Extract the [X, Y] coordinate from the center of the cell holding the provided text.  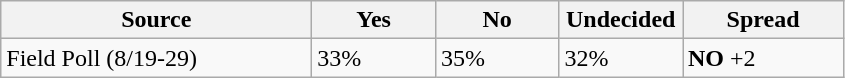
Yes [374, 20]
32% [621, 58]
Source [156, 20]
33% [374, 58]
No [497, 20]
35% [497, 58]
Field Poll (8/19-29) [156, 58]
NO +2 [762, 58]
Spread [762, 20]
Undecided [621, 20]
